Detect which cell encompasses the target text, then output its (x, y) center coordinate. 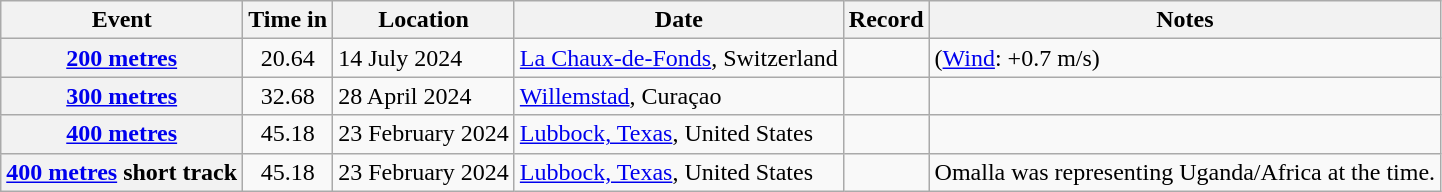
Willemstad, Curaçao (678, 96)
14 July 2024 (424, 58)
Date (678, 20)
400 metres (122, 134)
Event (122, 20)
(Wind: +0.7 m/s) (1185, 58)
400 metres short track (122, 172)
32.68 (288, 96)
20.64 (288, 58)
200 metres (122, 58)
Record (886, 20)
Time in (288, 20)
Notes (1185, 20)
300 metres (122, 96)
La Chaux-de-Fonds, Switzerland (678, 58)
Location (424, 20)
28 April 2024 (424, 96)
Omalla was representing Uganda/Africa at the time. (1185, 172)
